Extract the (x, y) coordinate from the center of the cell holding the provided text.  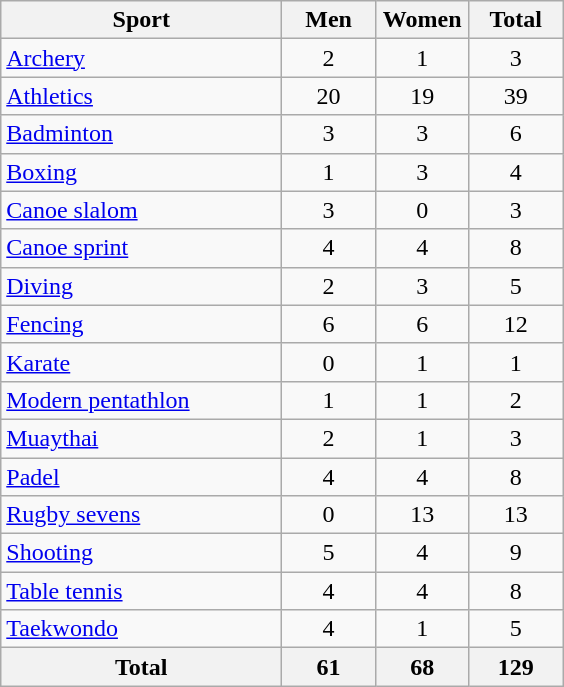
Men (329, 20)
Muaythai (142, 438)
Boxing (142, 172)
Fencing (142, 324)
Canoe slalom (142, 210)
Canoe sprint (142, 248)
68 (422, 667)
Diving (142, 286)
61 (329, 667)
Sport (142, 20)
20 (329, 96)
9 (516, 553)
Shooting (142, 553)
Archery (142, 58)
Table tennis (142, 591)
Rugby sevens (142, 515)
39 (516, 96)
Badminton (142, 134)
12 (516, 324)
Modern pentathlon (142, 400)
19 (422, 96)
Padel (142, 477)
Karate (142, 362)
Women (422, 20)
Athletics (142, 96)
Taekwondo (142, 629)
129 (516, 667)
